Determine the [x, y] coordinate at the center of the cell enclosing the given text.  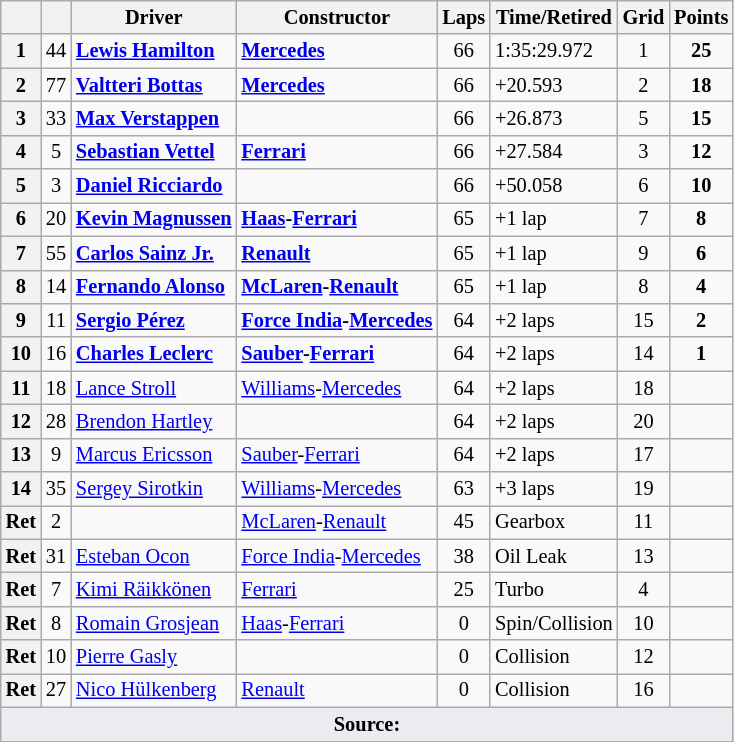
Max Verstappen [154, 118]
Driver [154, 17]
27 [56, 690]
+26.873 [554, 118]
Daniel Ricciardo [154, 186]
Time/Retired [554, 17]
+20.593 [554, 85]
63 [464, 489]
Grid [644, 17]
55 [56, 253]
Fernando Alonso [154, 287]
Points [701, 17]
+50.058 [554, 186]
Sergey Sirotkin [154, 489]
77 [56, 85]
+27.584 [554, 152]
Constructor [336, 17]
38 [464, 556]
Kimi Räikkönen [154, 589]
Lance Stroll [154, 388]
Sergio Pérez [154, 320]
Brendon Hartley [154, 421]
45 [464, 522]
Carlos Sainz Jr. [154, 253]
19 [644, 489]
17 [644, 455]
+3 laps [554, 489]
1:35:29.972 [554, 51]
35 [56, 489]
Kevin Magnussen [154, 219]
Lewis Hamilton [154, 51]
44 [56, 51]
Laps [464, 17]
Source: [367, 724]
Gearbox [554, 522]
Turbo [554, 589]
Sebastian Vettel [154, 152]
Esteban Ocon [154, 556]
Spin/Collision [554, 623]
33 [56, 118]
Romain Grosjean [154, 623]
28 [56, 421]
Charles Leclerc [154, 354]
Nico Hülkenberg [154, 690]
31 [56, 556]
Marcus Ericsson [154, 455]
Pierre Gasly [154, 657]
Oil Leak [554, 556]
Valtteri Bottas [154, 85]
